Return the [x, y] coordinate for the center point of the cell that contains the specified text.  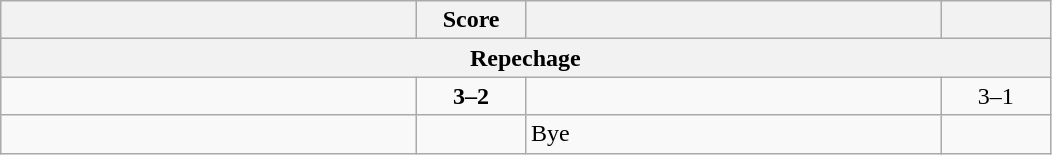
Bye [733, 134]
3–1 [996, 96]
3–2 [472, 96]
Score [472, 20]
Repechage [526, 58]
